Determine the [X, Y] coordinate at the center of the cell enclosing the given text.  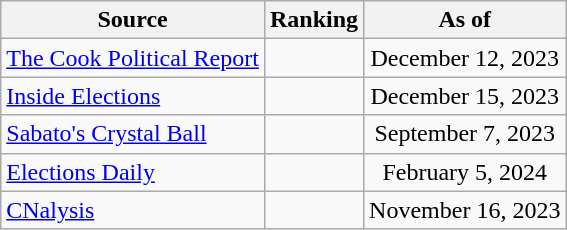
November 16, 2023 [465, 210]
Source [133, 20]
December 12, 2023 [465, 58]
CNalysis [133, 210]
As of [465, 20]
Inside Elections [133, 96]
February 5, 2024 [465, 172]
September 7, 2023 [465, 134]
Elections Daily [133, 172]
The Cook Political Report [133, 58]
December 15, 2023 [465, 96]
Sabato's Crystal Ball [133, 134]
Ranking [314, 20]
